Search for the cell housing the specified text and yield its [x, y] center coordinate. 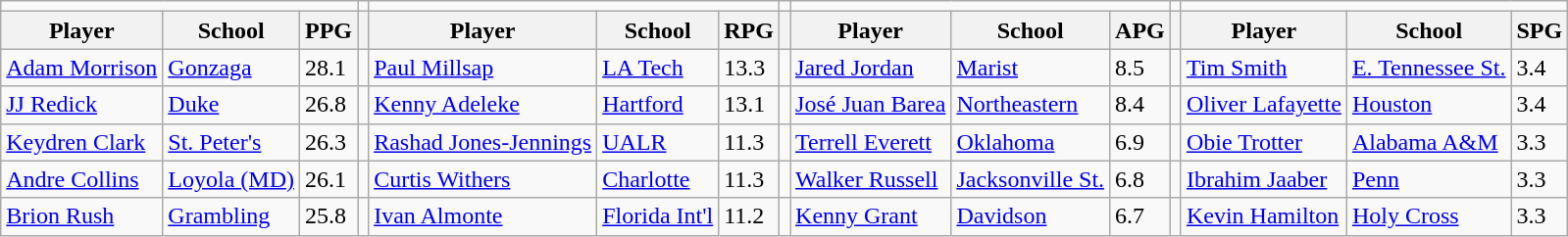
Andre Collins [82, 179]
APG [1140, 30]
Ibrahim Jaaber [1263, 179]
Grambling [231, 216]
Charlotte [658, 179]
José Juan Barea [871, 105]
Florida Int'l [658, 216]
Penn [1429, 179]
Kenny Grant [871, 216]
Oklahoma [1031, 142]
Terrell Everett [871, 142]
PPG [329, 30]
Hartford [658, 105]
13.3 [749, 68]
Northeastern [1031, 105]
28.1 [329, 68]
Davidson [1031, 216]
26.1 [329, 179]
Tim Smith [1263, 68]
Jared Jordan [871, 68]
26.3 [329, 142]
SPG [1540, 30]
Duke [231, 105]
25.8 [329, 216]
Jacksonville St. [1031, 179]
6.7 [1140, 216]
E. Tennessee St. [1429, 68]
Ivan Almonte [482, 216]
LA Tech [658, 68]
Loyola (MD) [231, 179]
11.2 [749, 216]
Kevin Hamilton [1263, 216]
Brion Rush [82, 216]
Alabama A&M [1429, 142]
Oliver Lafayette [1263, 105]
Keydren Clark [82, 142]
Houston [1429, 105]
Rashad Jones-Jennings [482, 142]
Walker Russell [871, 179]
Obie Trotter [1263, 142]
UALR [658, 142]
Kenny Adeleke [482, 105]
Adam Morrison [82, 68]
Paul Millsap [482, 68]
St. Peter's [231, 142]
13.1 [749, 105]
Marist [1031, 68]
Holy Cross [1429, 216]
8.4 [1140, 105]
6.8 [1140, 179]
Curtis Withers [482, 179]
8.5 [1140, 68]
RPG [749, 30]
26.8 [329, 105]
6.9 [1140, 142]
JJ Redick [82, 105]
Gonzaga [231, 68]
